From the cell containing the given text, extract its center point as (X, Y) coordinate. 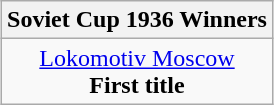
Soviet Cup 1936 Winners (138, 20)
Lokomotiv MoscowFirst title (138, 72)
